Determine the (X, Y) coordinate at the center of the cell enclosing the given text.  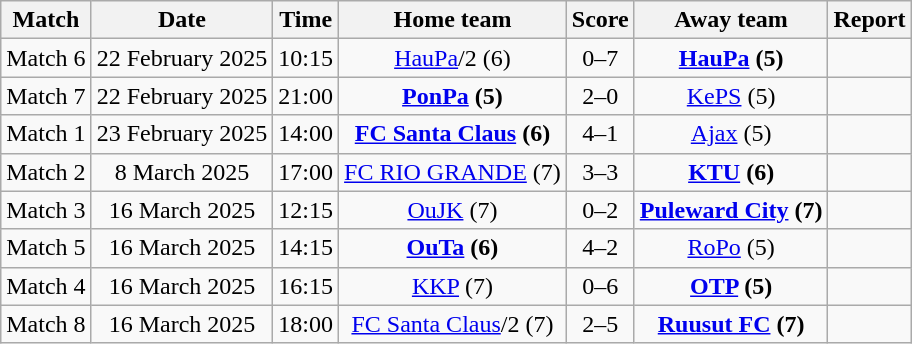
OuTa (6) (453, 248)
Match (46, 20)
Away team (731, 20)
0–6 (600, 286)
8 March 2025 (182, 172)
RoPo (5) (731, 248)
14:15 (306, 248)
14:00 (306, 134)
FC Santa Claus/2 (7) (453, 324)
2–5 (600, 324)
Match 8 (46, 324)
17:00 (306, 172)
0–2 (600, 210)
Date (182, 20)
18:00 (306, 324)
Puleward City (7) (731, 210)
Match 2 (46, 172)
OTP (5) (731, 286)
Home team (453, 20)
KTU (6) (731, 172)
0–7 (600, 58)
KePS (5) (731, 96)
Match 5 (46, 248)
Ruusut FC (7) (731, 324)
Match 4 (46, 286)
Time (306, 20)
KKP (7) (453, 286)
Match 7 (46, 96)
Report (870, 20)
Ajax (5) (731, 134)
Match 3 (46, 210)
Match 6 (46, 58)
2–0 (600, 96)
Score (600, 20)
21:00 (306, 96)
10:15 (306, 58)
4–2 (600, 248)
16:15 (306, 286)
PonPa (5) (453, 96)
12:15 (306, 210)
4–1 (600, 134)
FC Santa Claus (6) (453, 134)
HauPa/2 (6) (453, 58)
HauPa (5) (731, 58)
FC RIO GRANDE (7) (453, 172)
OuJK (7) (453, 210)
3–3 (600, 172)
23 February 2025 (182, 134)
Match 1 (46, 134)
